Capture the cell that displays the provided text and extract its (x, y) central coordinate. 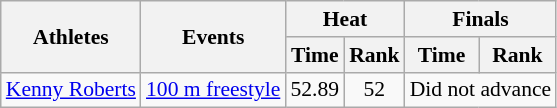
100 m freestyle (213, 90)
Athletes (71, 36)
Heat (344, 19)
52 (374, 90)
Kenny Roberts (71, 90)
Finals (481, 19)
52.89 (314, 90)
Did not advance (481, 90)
Events (213, 36)
